Return [X, Y] of the center of cell containing provided text 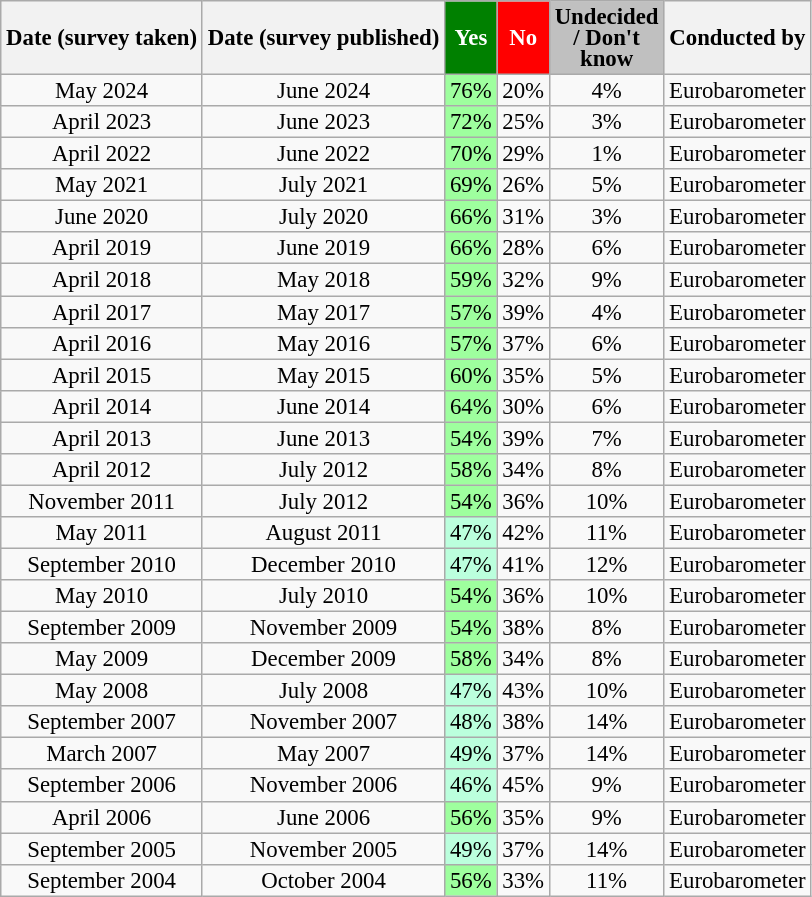
April 2017 [102, 312]
July 2020 [323, 217]
20% [523, 91]
December 2010 [323, 564]
70% [471, 154]
November 2009 [323, 628]
November 2011 [102, 501]
June 2019 [323, 248]
May 2011 [102, 533]
May 2015 [323, 375]
April 2015 [102, 375]
May 2016 [323, 343]
76% [471, 91]
June 2014 [323, 406]
May 2024 [102, 91]
June 2020 [102, 217]
May 2007 [323, 754]
Date (survey taken) [102, 38]
September 2005 [102, 849]
June 2024 [323, 91]
August 2011 [323, 533]
1% [606, 154]
29% [523, 154]
September 2004 [102, 880]
June 2023 [323, 122]
November 2005 [323, 849]
28% [523, 248]
64% [471, 406]
45% [523, 786]
72% [471, 122]
June 2022 [323, 154]
April 2023 [102, 122]
October 2004 [323, 880]
June 2013 [323, 438]
March 2007 [102, 754]
April 2019 [102, 248]
26% [523, 185]
July 2021 [323, 185]
Date (survey published) [323, 38]
April 2006 [102, 817]
April 2012 [102, 470]
April 2013 [102, 438]
43% [523, 691]
September 2007 [102, 722]
November 2006 [323, 786]
April 2014 [102, 406]
7% [606, 438]
48% [471, 722]
November 2007 [323, 722]
42% [523, 533]
September 2006 [102, 786]
41% [523, 564]
May 2017 [323, 312]
July 2010 [323, 596]
April 2016 [102, 343]
33% [523, 880]
September 2009 [102, 628]
25% [523, 122]
Conducted by [738, 38]
Undecided / Don't know [606, 38]
May 2018 [323, 280]
September 2010 [102, 564]
30% [523, 406]
July 2008 [323, 691]
32% [523, 280]
April 2018 [102, 280]
December 2009 [323, 659]
Yes [471, 38]
May 2009 [102, 659]
46% [471, 786]
June 2006 [323, 817]
No [523, 38]
59% [471, 280]
May 2010 [102, 596]
60% [471, 375]
May 2021 [102, 185]
31% [523, 217]
69% [471, 185]
April 2022 [102, 154]
May 2008 [102, 691]
12% [606, 564]
